Detect which cell encompasses the target text, then output its (X, Y) center coordinate. 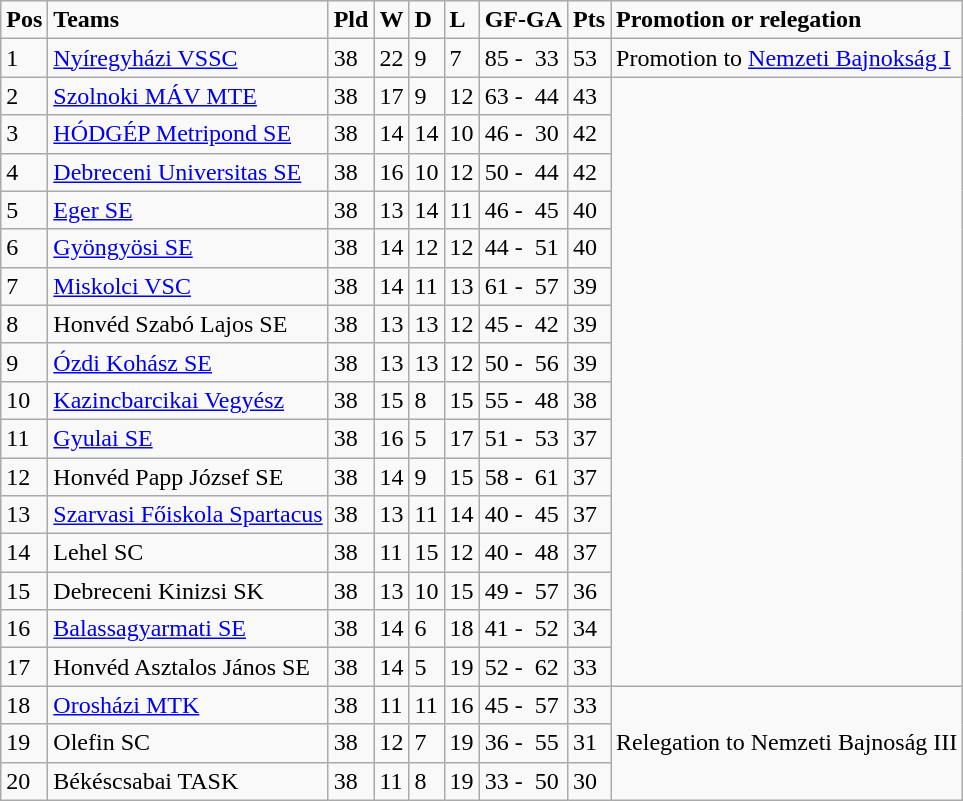
1 (24, 58)
36 (588, 591)
22 (392, 58)
Olefin SC (188, 743)
51 - 53 (523, 438)
Szarvasi Főiskola Spartacus (188, 515)
Pos (24, 20)
30 (588, 781)
58 - 61 (523, 477)
61 - 57 (523, 286)
40 - 48 (523, 553)
53 (588, 58)
Pts (588, 20)
63 - 44 (523, 96)
55 - 48 (523, 400)
2 (24, 96)
Gyulai SE (188, 438)
Szolnoki MÁV MTE (188, 96)
50 - 44 (523, 172)
50 - 56 (523, 362)
49 - 57 (523, 591)
20 (24, 781)
Promotion or relegation (787, 20)
40 - 45 (523, 515)
45 - 42 (523, 324)
GF-GA (523, 20)
34 (588, 629)
33 - 50 (523, 781)
Honvéd Asztalos János SE (188, 667)
45 - 57 (523, 705)
Gyöngyösi SE (188, 248)
Honvéd Szabó Lajos SE (188, 324)
Miskolci VSC (188, 286)
31 (588, 743)
Teams (188, 20)
Promotion to Nemzeti Bajnokság I (787, 58)
85 - 33 (523, 58)
46 - 45 (523, 210)
36 - 55 (523, 743)
44 - 51 (523, 248)
41 - 52 (523, 629)
Relegation to Nemzeti Bajnoság III (787, 743)
43 (588, 96)
Honvéd Papp József SE (188, 477)
52 - 62 (523, 667)
Orosházi MTK (188, 705)
Ózdi Kohász SE (188, 362)
Debreceni Kinizsi SK (188, 591)
46 - 30 (523, 134)
D (426, 20)
3 (24, 134)
Pld (351, 20)
Nyíregyházi VSSC (188, 58)
Balassagyarmati SE (188, 629)
Kazincbarcikai Vegyész (188, 400)
HÓDGÉP Metripond SE (188, 134)
Békéscsabai TASK (188, 781)
4 (24, 172)
Eger SE (188, 210)
W (392, 20)
Debreceni Universitas SE (188, 172)
L (462, 20)
Lehel SC (188, 553)
